Search for the cell housing the specified text and yield its (x, y) center coordinate. 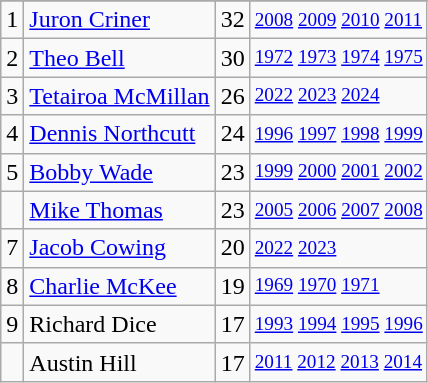
30 (232, 58)
9 (12, 324)
2022 2023 2024 (338, 96)
Theo Bell (120, 58)
5 (12, 172)
2 (12, 58)
1993 1994 1995 1996 (338, 324)
1969 1970 1971 (338, 286)
Mike Thomas (120, 210)
2022 2023 (338, 248)
2005 2006 2007 2008 (338, 210)
Bobby Wade (120, 172)
4 (12, 134)
8 (12, 286)
Richard Dice (120, 324)
1 (12, 20)
32 (232, 20)
Dennis Northcutt (120, 134)
Austin Hill (120, 362)
19 (232, 286)
1999 2000 2001 2002 (338, 172)
Juron Criner (120, 20)
Tetairoa McMillan (120, 96)
20 (232, 248)
Charlie McKee (120, 286)
2008 2009 2010 2011 (338, 20)
24 (232, 134)
3 (12, 96)
2011 2012 2013 2014 (338, 362)
1996 1997 1998 1999 (338, 134)
1972 1973 1974 1975 (338, 58)
7 (12, 248)
Jacob Cowing (120, 248)
26 (232, 96)
